Return (x, y) of the center of cell containing provided text 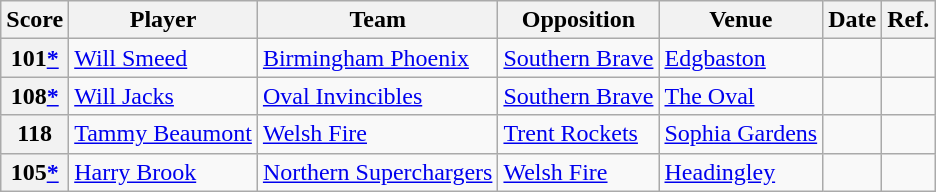
Tammy Beaumont (164, 134)
Date (852, 20)
Northern Superchargers (378, 172)
Edgbaston (741, 58)
118 (35, 134)
Sophia Gardens (741, 134)
Trent Rockets (578, 134)
Harry Brook (164, 172)
Ref. (908, 20)
Venue (741, 20)
Will Jacks (164, 96)
Will Smeed (164, 58)
Player (164, 20)
Oval Invincibles (378, 96)
Headingley (741, 172)
Score (35, 20)
Opposition (578, 20)
The Oval (741, 96)
Team (378, 20)
108* (35, 96)
105* (35, 172)
Birmingham Phoenix (378, 58)
101* (35, 58)
